Return (x, y) of the center of cell containing provided text 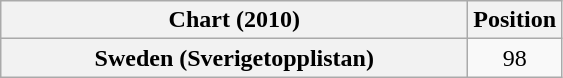
Position (515, 20)
98 (515, 58)
Chart (2010) (234, 20)
Sweden (Sverigetopplistan) (234, 58)
